Scan for the cell matching the given text and deliver its (x, y) coordinate at center. 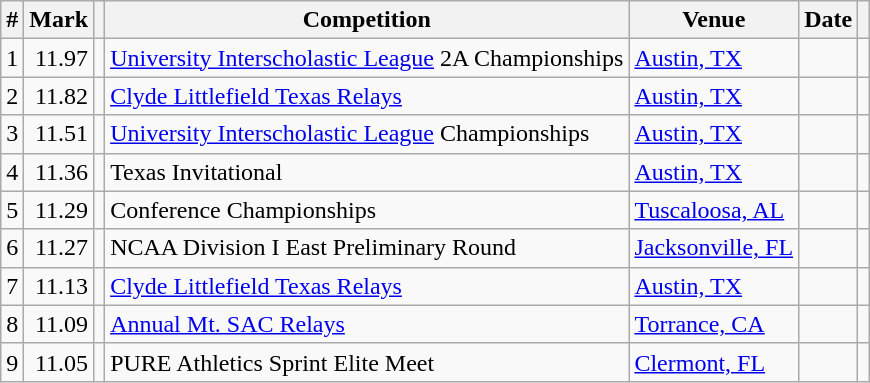
University Interscholastic League Championships (367, 134)
Texas Invitational (367, 172)
University Interscholastic League 2A Championships (367, 58)
Torrance, CA (714, 324)
PURE Athletics Sprint Elite Meet (367, 362)
Clermont, FL (714, 362)
5 (12, 210)
2 (12, 96)
Jacksonville, FL (714, 248)
11.29 (59, 210)
NCAA Division I East Preliminary Round (367, 248)
1 (12, 58)
Tuscaloosa, AL (714, 210)
3 (12, 134)
11.82 (59, 96)
Competition (367, 20)
11.51 (59, 134)
11.36 (59, 172)
11.05 (59, 362)
11.09 (59, 324)
9 (12, 362)
11.13 (59, 286)
Venue (714, 20)
# (12, 20)
4 (12, 172)
6 (12, 248)
Conference Championships (367, 210)
7 (12, 286)
11.27 (59, 248)
Annual Mt. SAC Relays (367, 324)
8 (12, 324)
11.97 (59, 58)
Mark (59, 20)
Date (828, 20)
